Return [x, y] of the center of cell containing provided text 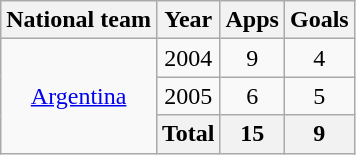
Goals [319, 20]
6 [252, 96]
4 [319, 58]
Year [188, 20]
5 [319, 96]
15 [252, 134]
Total [188, 134]
2005 [188, 96]
Apps [252, 20]
Argentina [79, 96]
National team [79, 20]
2004 [188, 58]
